Return (x, y) of the center of cell containing provided text 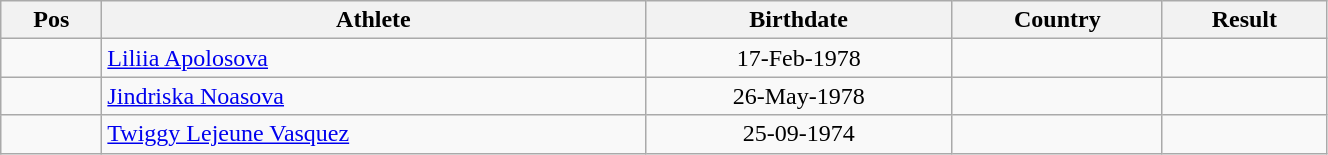
Pos (52, 20)
Country (1057, 20)
Birthdate (798, 20)
25-09-1974 (798, 134)
26-May-1978 (798, 96)
Result (1244, 20)
Athlete (374, 20)
17-Feb-1978 (798, 58)
Jindriska Noasova (374, 96)
Liliia Apolosova (374, 58)
Twiggy Lejeune Vasquez (374, 134)
